Identify which cell holds the provided text, then report its (X, Y) central coordinate. 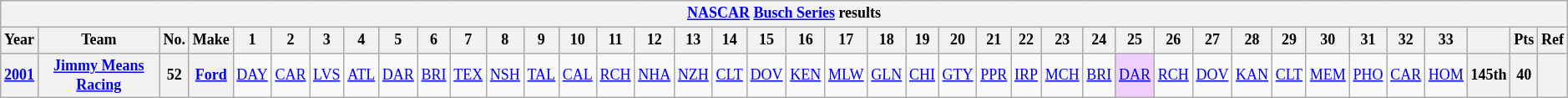
15 (766, 40)
30 (1328, 40)
26 (1173, 40)
24 (1099, 40)
33 (1446, 40)
18 (887, 40)
19 (923, 40)
Pts (1525, 40)
20 (958, 40)
KAN (1252, 75)
NZH (693, 75)
28 (1252, 40)
6 (434, 40)
Ref (1553, 40)
10 (578, 40)
13 (693, 40)
IRP (1027, 75)
8 (506, 40)
Team (99, 40)
32 (1406, 40)
NASCAR Busch Series results (784, 13)
12 (655, 40)
7 (468, 40)
23 (1062, 40)
NSH (506, 75)
GLN (887, 75)
PPR (994, 75)
Ford (210, 75)
27 (1212, 40)
9 (541, 40)
NHA (655, 75)
MEM (1328, 75)
2 (291, 40)
1 (252, 40)
4 (362, 40)
Year (20, 40)
25 (1136, 40)
52 (174, 75)
KEN (806, 75)
11 (615, 40)
145th (1489, 75)
31 (1368, 40)
CHI (923, 75)
TAL (541, 75)
CAL (578, 75)
Jimmy Means Racing (99, 75)
ATL (362, 75)
TEX (468, 75)
MCH (1062, 75)
Make (210, 40)
GTY (958, 75)
14 (730, 40)
MLW (847, 75)
5 (397, 40)
29 (1289, 40)
HOM (1446, 75)
16 (806, 40)
22 (1027, 40)
No. (174, 40)
17 (847, 40)
2001 (20, 75)
DAY (252, 75)
PHO (1368, 75)
40 (1525, 75)
LVS (327, 75)
21 (994, 40)
3 (327, 40)
